Extract the [x, y] coordinate from the center of the cell holding the provided text.  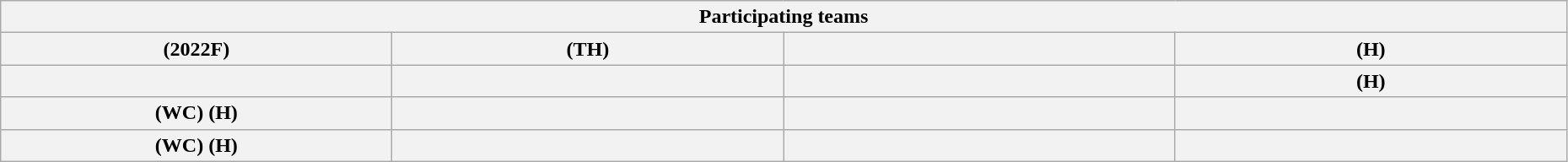
(TH) [588, 49]
(2022F) [197, 49]
Participating teams [784, 17]
